Detect which cell encompasses the target text, then output its (X, Y) center coordinate. 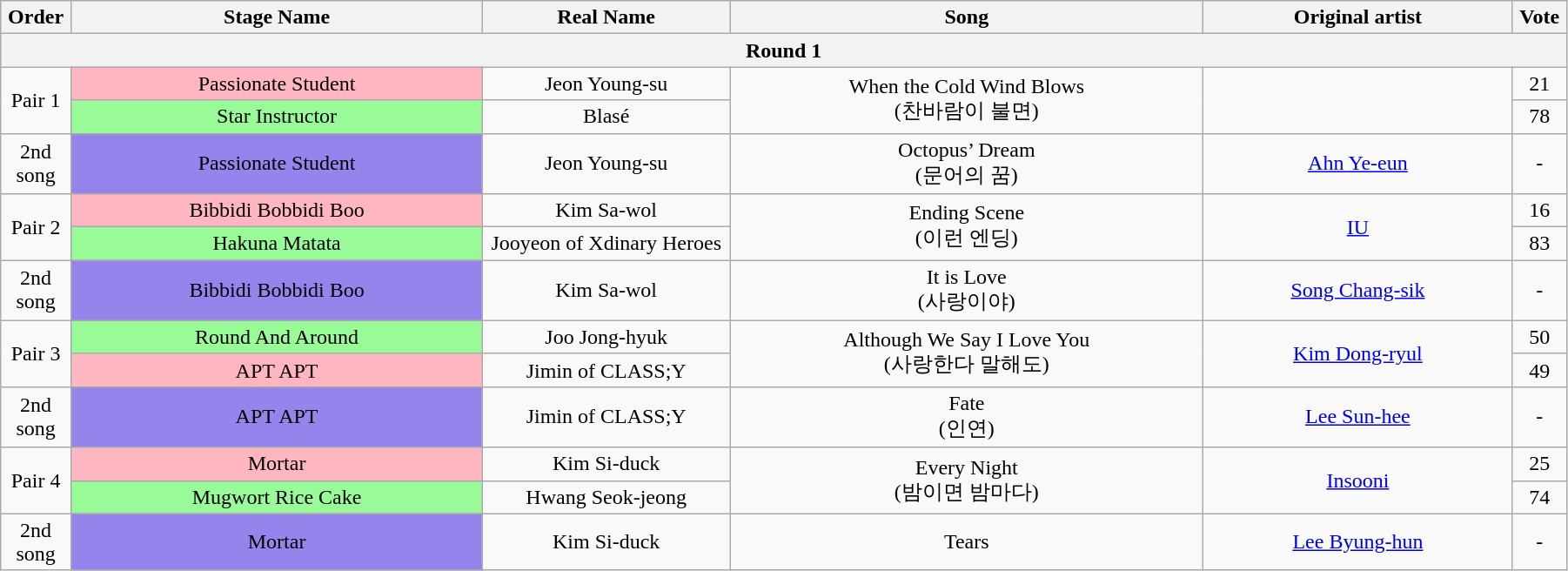
16 (1540, 211)
74 (1540, 497)
Original artist (1357, 17)
It is Love(사랑이야) (967, 291)
Lee Sun-hee (1357, 417)
Round 1 (784, 50)
Ending Scene(이런 엔딩) (967, 227)
Round And Around (277, 337)
Kim Dong-ryul (1357, 353)
Insooni (1357, 480)
Although We Say I Love You(사랑한다 말해도) (967, 353)
Joo Jong-hyuk (606, 337)
Pair 1 (37, 100)
Pair 4 (37, 480)
Mugwort Rice Cake (277, 497)
83 (1540, 244)
Song (967, 17)
IU (1357, 227)
Hakuna Matata (277, 244)
When the Cold Wind Blows(찬바람이 불면) (967, 100)
49 (1540, 370)
Song Chang-sik (1357, 291)
Stage Name (277, 17)
25 (1540, 464)
Star Instructor (277, 117)
Lee Byung-hun (1357, 541)
Jooyeon of Xdinary Heroes (606, 244)
Ahn Ye-eun (1357, 164)
78 (1540, 117)
Vote (1540, 17)
Real Name (606, 17)
Fate(인연) (967, 417)
Every Night(밤이면 밤마다) (967, 480)
Octopus’ Dream(문어의 꿈) (967, 164)
Hwang Seok-jeong (606, 497)
Pair 3 (37, 353)
Tears (967, 541)
Pair 2 (37, 227)
Blasé (606, 117)
21 (1540, 84)
Order (37, 17)
50 (1540, 337)
